Capture the cell that displays the provided text and extract its [X, Y] central coordinate. 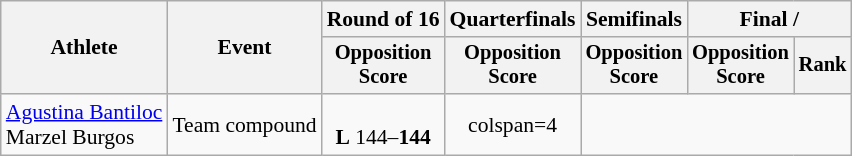
Team compound [244, 124]
Quarterfinals [513, 19]
L 144–144 [384, 124]
Round of 16 [384, 19]
Athlete [84, 48]
Agustina BantilocMarzel Burgos [84, 124]
Semifinals [634, 19]
Final / [769, 19]
colspan=4 [513, 124]
Rank [823, 66]
Event [244, 48]
